Scan for the cell matching the given text and deliver its [x, y] coordinate at center. 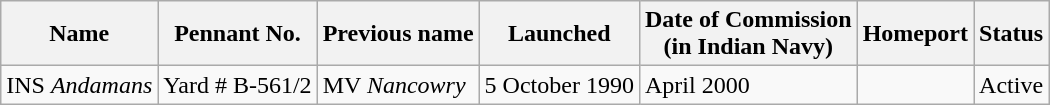
MV Nancowry [398, 85]
Date of Commission (in Indian Navy) [748, 34]
INS Andamans [80, 85]
5 October 1990 [559, 85]
Launched [559, 34]
Pennant No. [238, 34]
April 2000 [748, 85]
Active [1012, 85]
Homeport [915, 34]
Name [80, 34]
Previous name [398, 34]
Yard # B-561/2 [238, 85]
Status [1012, 34]
